Identify which cell holds the provided text, then report its (x, y) central coordinate. 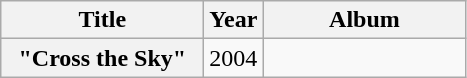
Title (102, 20)
2004 (234, 58)
"Cross the Sky" (102, 58)
Year (234, 20)
Album (364, 20)
